Scan for the cell matching the given text and deliver its [x, y] coordinate at center. 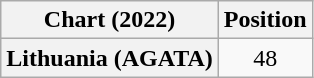
Position [265, 20]
48 [265, 58]
Chart (2022) [110, 20]
Lithuania (AGATA) [110, 58]
